For the text-containing cell, return its midpoint in (X, Y) coordinate format. 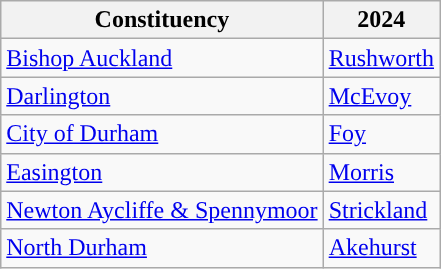
Akehurst (381, 248)
Rushworth (381, 58)
Strickland (381, 210)
McEvoy (381, 96)
2024 (381, 20)
North Durham (162, 248)
Darlington (162, 96)
City of Durham (162, 134)
Easington (162, 172)
Foy (381, 134)
Constituency (162, 20)
Newton Aycliffe & Spennymoor (162, 210)
Bishop Auckland (162, 58)
Morris (381, 172)
